Scan for the cell matching the given text and deliver its (X, Y) coordinate at center. 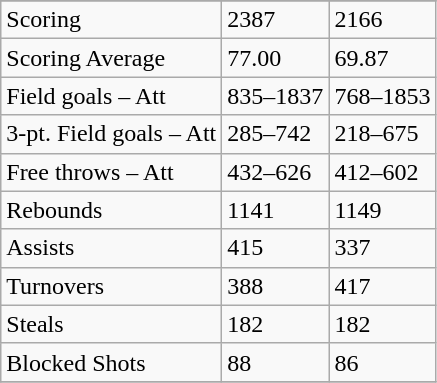
77.00 (276, 58)
2387 (276, 20)
Scoring (112, 20)
3-pt. Field goals – Att (112, 134)
Turnovers (112, 286)
Steals (112, 324)
388 (276, 286)
Blocked Shots (112, 362)
86 (382, 362)
285–742 (276, 134)
1141 (276, 210)
768–1853 (382, 96)
69.87 (382, 58)
415 (276, 248)
835–1837 (276, 96)
218–675 (382, 134)
88 (276, 362)
Free throws – Att (112, 172)
Assists (112, 248)
Field goals – Att (112, 96)
Rebounds (112, 210)
1149 (382, 210)
Scoring Average (112, 58)
417 (382, 286)
2166 (382, 20)
412–602 (382, 172)
432–626 (276, 172)
337 (382, 248)
